Return (X, Y) of the center of cell containing provided text 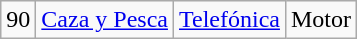
Telefónica (229, 20)
Motor (320, 20)
Caza y Pesca (105, 20)
90 (18, 20)
